Locate the cell with the specified text and output its [x, y] center coordinate. 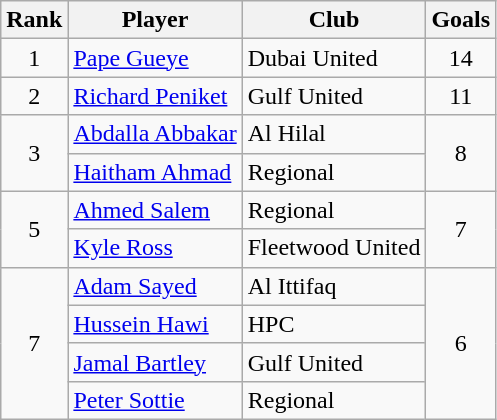
8 [461, 153]
Ahmed Salem [155, 210]
Club [334, 20]
Jamal Bartley [155, 362]
Adam Sayed [155, 286]
HPC [334, 324]
Kyle Ross [155, 248]
Abdalla Abbakar [155, 134]
Dubai United [334, 58]
3 [34, 153]
Al Hilal [334, 134]
Player [155, 20]
6 [461, 343]
Fleetwood United [334, 248]
Haitham Ahmad [155, 172]
1 [34, 58]
Rank [34, 20]
Goals [461, 20]
5 [34, 229]
Peter Sottie [155, 400]
Pape Gueye [155, 58]
2 [34, 96]
Hussein Hawi [155, 324]
11 [461, 96]
Al Ittifaq [334, 286]
14 [461, 58]
Richard Peniket [155, 96]
